Provide the [X, Y] coordinate of the cell's center where the given text is located.  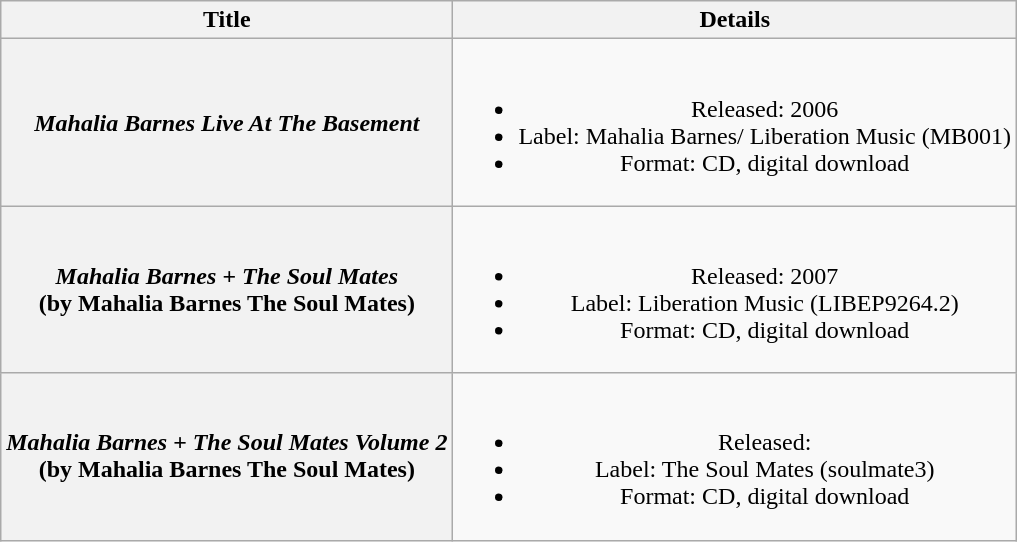
Mahalia Barnes Live At The Basement [227, 122]
Title [227, 20]
Released:Label: The Soul Mates (soulmate3)Format: CD, digital download [735, 456]
Released: 2006Label: Mahalia Barnes/ Liberation Music (MB001)Format: CD, digital download [735, 122]
Released: 2007Label: Liberation Music (LIBEP9264.2)Format: CD, digital download [735, 290]
Mahalia Barnes + The Soul Mates Volume 2 (by Mahalia Barnes The Soul Mates) [227, 456]
Mahalia Barnes + The Soul Mates (by Mahalia Barnes The Soul Mates) [227, 290]
Details [735, 20]
